Identify which cell holds the provided text, then report its (X, Y) central coordinate. 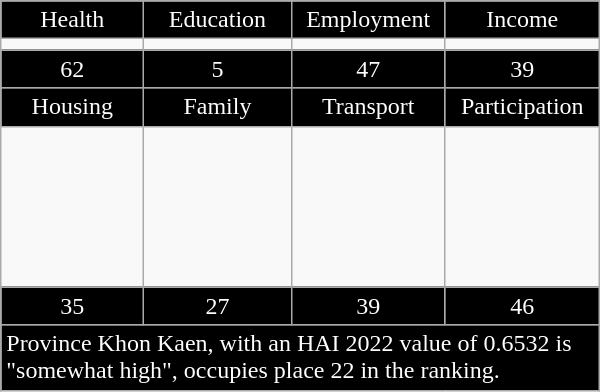
47 (368, 69)
46 (522, 306)
Health (72, 20)
Employment (368, 20)
5 (218, 69)
Income (522, 20)
Housing (72, 107)
Family (218, 107)
Education (218, 20)
Transport (368, 107)
35 (72, 306)
Participation (522, 107)
Province Khon Kaen, with an HAI 2022 value of 0.6532 is "somewhat high", occupies place 22 in the ranking. (300, 358)
27 (218, 306)
62 (72, 69)
